Search for the cell housing the specified text and yield its (x, y) center coordinate. 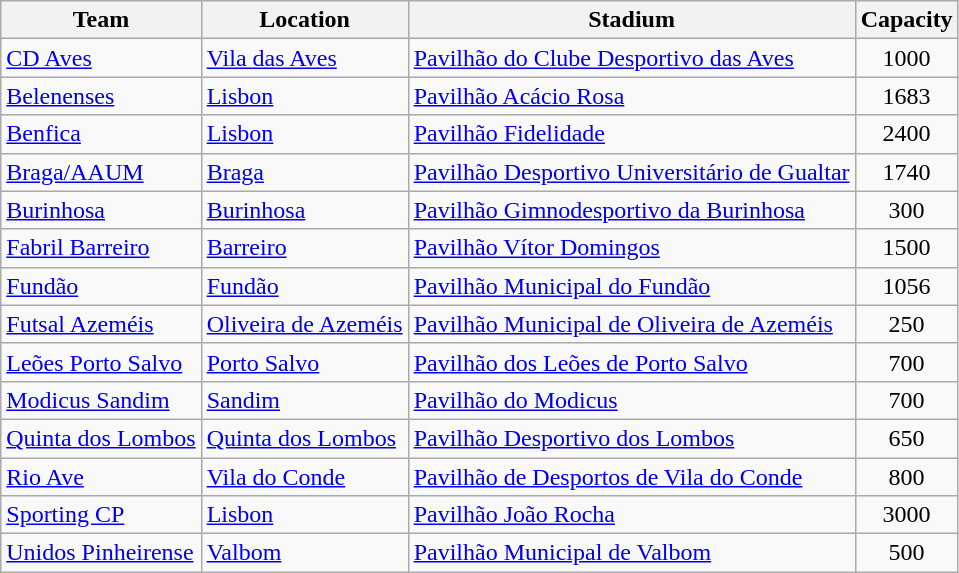
Pavilhão Vítor Domingos (632, 248)
Pavilhão Desportivo Universitário de Gualtar (632, 172)
Modicus Sandim (101, 400)
Futsal Azeméis (101, 324)
Rio Ave (101, 477)
650 (906, 438)
Pavilhão do Modicus (632, 400)
Pavilhão dos Leões de Porto Salvo (632, 362)
2400 (906, 134)
Oliveira de Azeméis (304, 324)
1500 (906, 248)
Capacity (906, 20)
Belenenses (101, 96)
Team (101, 20)
Sandim (304, 400)
Pavilhão do Clube Desportivo das Aves (632, 58)
Braga/AAUM (101, 172)
Braga (304, 172)
1740 (906, 172)
250 (906, 324)
Pavilhão Gimnodesportivo da Burinhosa (632, 210)
Location (304, 20)
Vila das Aves (304, 58)
800 (906, 477)
Pavilhão Fidelidade (632, 134)
CD Aves (101, 58)
Leões Porto Salvo (101, 362)
Fabril Barreiro (101, 248)
500 (906, 553)
Porto Salvo (304, 362)
Vila do Conde (304, 477)
Pavilhão Acácio Rosa (632, 96)
1683 (906, 96)
Sporting CP (101, 515)
Pavilhão João Rocha (632, 515)
Pavilhão Municipal do Fundão (632, 286)
Pavilhão de Desportos de Vila do Conde (632, 477)
Pavilhão Municipal de Valbom (632, 553)
1000 (906, 58)
Valbom (304, 553)
3000 (906, 515)
Pavilhão Municipal de Oliveira de Azeméis (632, 324)
1056 (906, 286)
Benfica (101, 134)
Barreiro (304, 248)
300 (906, 210)
Stadium (632, 20)
Pavilhão Desportivo dos Lombos (632, 438)
Unidos Pinheirense (101, 553)
